Identify which cell holds the provided text, then report its [x, y] central coordinate. 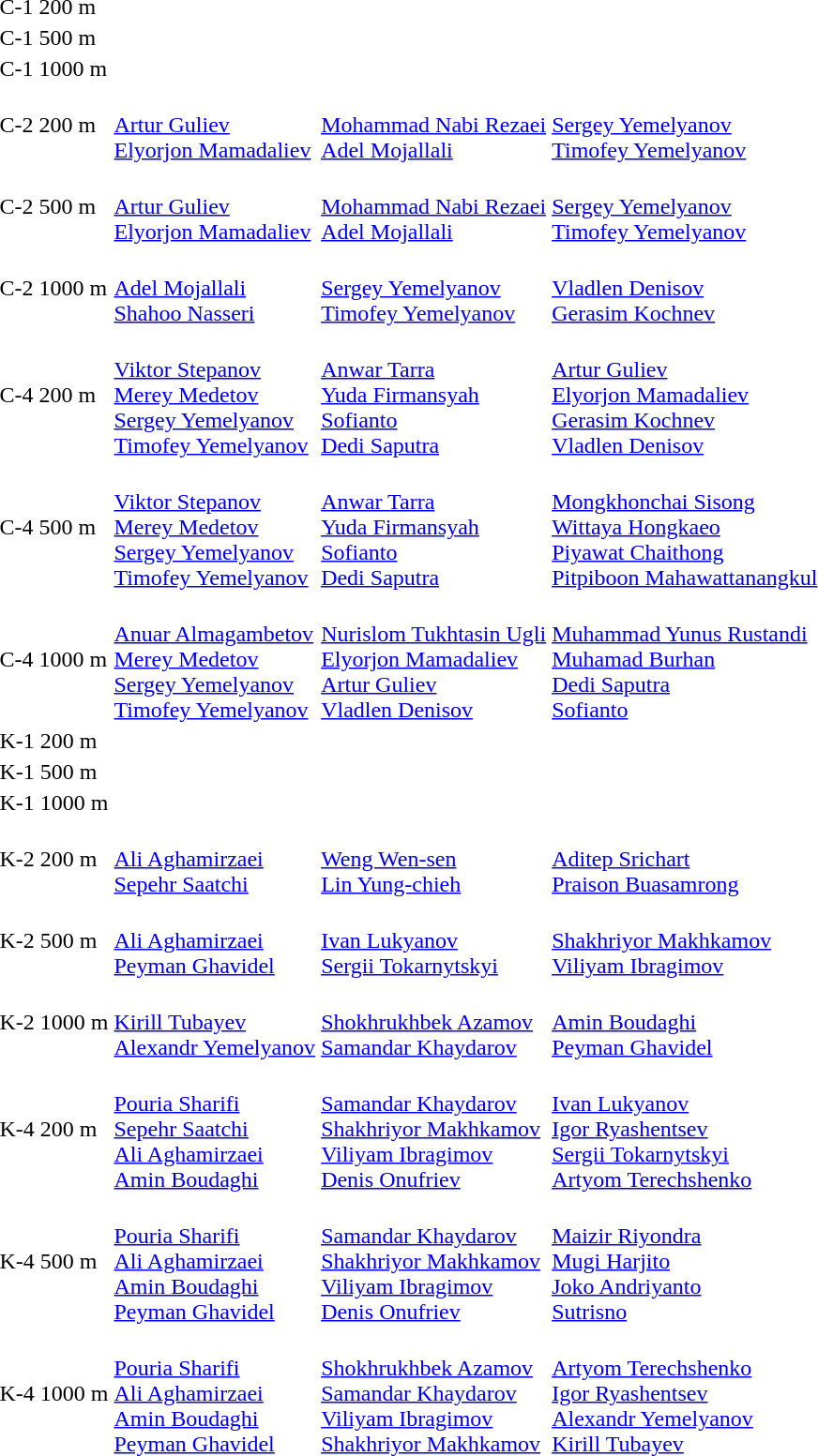
Sergey YemelyanovTimofey Yemelyanov [433, 288]
Kirill TubayevAlexandr Yemelyanov [215, 1022]
Adel MojallaliShahoo Nasseri [215, 288]
Pouria SharifiSepehr SaatchiAli AghamirzaeiAmin Boudaghi [215, 1129]
Ali AghamirzaeiPeyman Ghavidel [215, 940]
Anuar AlmagambetovMerey MedetovSergey YemelyanovTimofey Yemelyanov [215, 659]
Pouria SharifiAli AghamirzaeiAmin BoudaghiPeyman Ghavidel [215, 1261]
Shokhrukhbek AzamovSamandar Khaydarov [433, 1022]
Weng Wen-senLin Yung-chieh [433, 859]
Nurislom Tukhtasin UgliElyorjon MamadalievArtur GulievVladlen Denisov [433, 659]
Ali AghamirzaeiSepehr Saatchi [215, 859]
Ivan LukyanovSergii Tokarnytskyi [433, 940]
